From the cell containing the given text, extract its center point as (X, Y) coordinate. 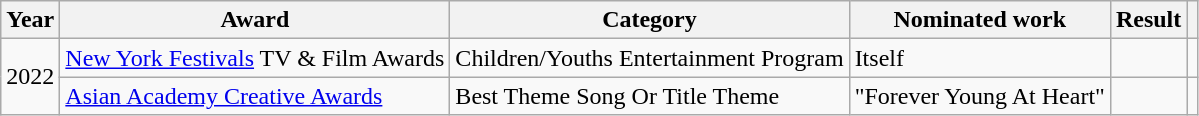
New York Festivals TV & Film Awards (255, 58)
Itself (980, 58)
Best Theme Song Or Title Theme (650, 96)
Nominated work (980, 20)
Asian Academy Creative Awards (255, 96)
Year (30, 20)
"Forever Young At Heart" (980, 96)
2022 (30, 77)
Award (255, 20)
Result (1148, 20)
Children/Youths Entertainment Program (650, 58)
Category (650, 20)
